Locate the cell with the specified text and output its [X, Y] center coordinate. 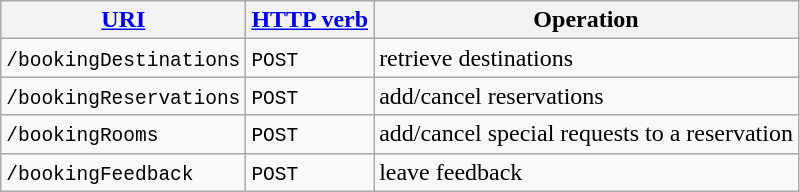
HTTP verb [310, 20]
/bookingDestinations [124, 58]
URI [124, 20]
/bookingReservations [124, 96]
/bookingRooms [124, 134]
add/cancel reservations [586, 96]
add/cancel special requests to a reservation [586, 134]
leave feedback [586, 172]
Operation [586, 20]
retrieve destinations [586, 58]
/bookingFeedback [124, 172]
